Extract the [X, Y] coordinate from the center of the cell holding the provided text.  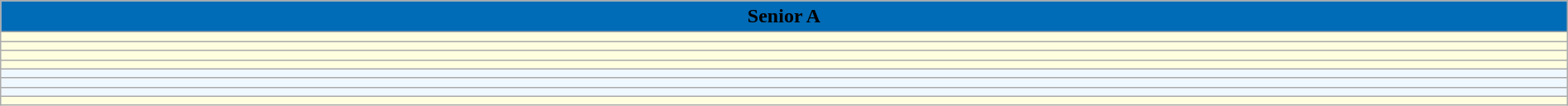
Senior A [784, 17]
